Return the [x, y] coordinate for the center point of the cell that contains the specified text.  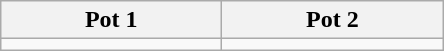
Pot 1 [112, 20]
Pot 2 [332, 20]
